Identify which cell holds the provided text, then report its (X, Y) central coordinate. 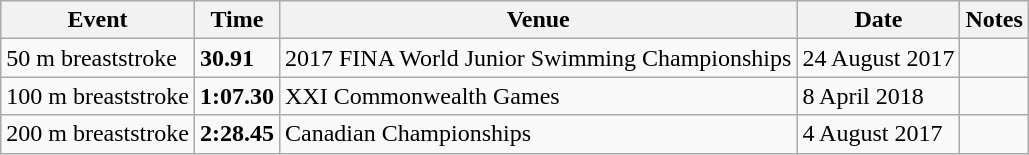
Venue (538, 20)
200 m breaststroke (98, 134)
24 August 2017 (878, 58)
2:28.45 (236, 134)
Event (98, 20)
Date (878, 20)
2017 FINA World Junior Swimming Championships (538, 58)
Canadian Championships (538, 134)
4 August 2017 (878, 134)
30.91 (236, 58)
Time (236, 20)
100 m breaststroke (98, 96)
Notes (994, 20)
1:07.30 (236, 96)
XXI Commonwealth Games (538, 96)
50 m breaststroke (98, 58)
8 April 2018 (878, 96)
